Return the (x, y) coordinate for the center point of the cell that contains the specified text.  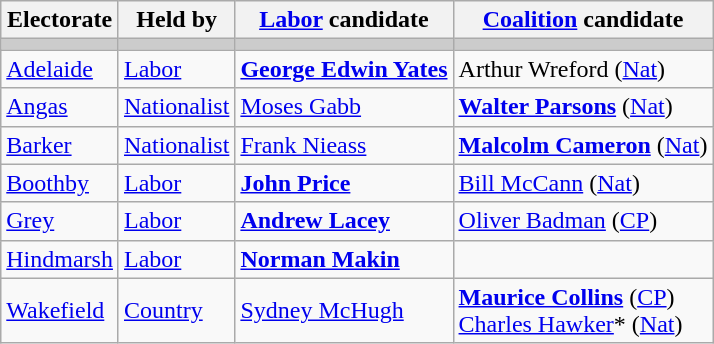
Frank Nieass (344, 145)
Sydney McHugh (344, 310)
Bill McCann (Nat) (583, 183)
Moses Gabb (344, 107)
Adelaide (60, 69)
Oliver Badman (CP) (583, 221)
George Edwin Yates (344, 69)
Country (176, 310)
Barker (60, 145)
Norman Makin (344, 259)
Arthur Wreford (Nat) (583, 69)
Angas (60, 107)
Coalition candidate (583, 20)
Grey (60, 221)
John Price (344, 183)
Held by (176, 20)
Electorate (60, 20)
Malcolm Cameron (Nat) (583, 145)
Wakefield (60, 310)
Walter Parsons (Nat) (583, 107)
Boothby (60, 183)
Hindmarsh (60, 259)
Andrew Lacey (344, 221)
Labor candidate (344, 20)
Maurice Collins (CP)Charles Hawker* (Nat) (583, 310)
